Scan for the cell matching the given text and deliver its (x, y) coordinate at center. 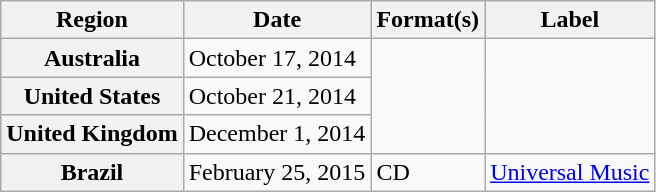
Date (277, 20)
Format(s) (428, 20)
Australia (92, 58)
Universal Music (570, 172)
United Kingdom (92, 134)
Brazil (92, 172)
Region (92, 20)
CD (428, 172)
October 21, 2014 (277, 96)
December 1, 2014 (277, 134)
Label (570, 20)
February 25, 2015 (277, 172)
United States (92, 96)
October 17, 2014 (277, 58)
